Extract the [x, y] coordinate from the center of the cell holding the provided text.  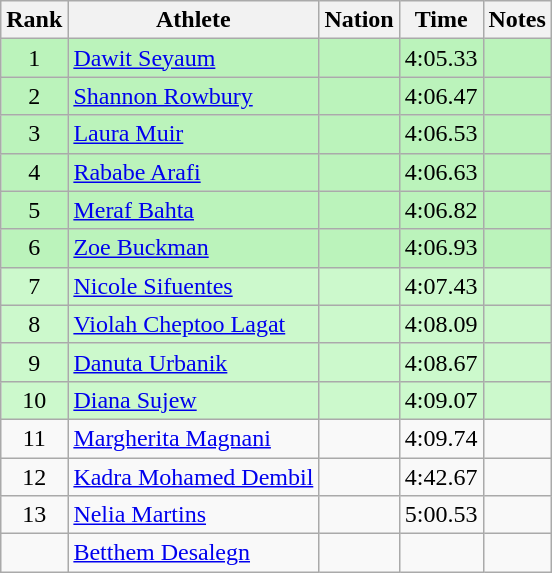
6 [34, 248]
Danuta Urbanik [194, 362]
4:08.67 [441, 362]
Zoe Buckman [194, 248]
Time [441, 20]
5 [34, 210]
4:05.33 [441, 58]
Meraf Bahta [194, 210]
4:42.67 [441, 477]
Rank [34, 20]
4:06.93 [441, 248]
4:07.43 [441, 286]
Shannon Rowbury [194, 96]
11 [34, 438]
4:06.82 [441, 210]
Notes [517, 20]
12 [34, 477]
2 [34, 96]
Betthem Desalegn [194, 553]
13 [34, 515]
3 [34, 134]
4:06.53 [441, 134]
Diana Sujew [194, 400]
Violah Cheptoo Lagat [194, 324]
Laura Muir [194, 134]
Nelia Martins [194, 515]
4 [34, 172]
Nation [359, 20]
1 [34, 58]
10 [34, 400]
Rababe Arafi [194, 172]
4:06.47 [441, 96]
9 [34, 362]
4:09.74 [441, 438]
4:09.07 [441, 400]
4:08.09 [441, 324]
Athlete [194, 20]
5:00.53 [441, 515]
7 [34, 286]
8 [34, 324]
Dawit Seyaum [194, 58]
Kadra Mohamed Dembil [194, 477]
Margherita Magnani [194, 438]
4:06.63 [441, 172]
Nicole Sifuentes [194, 286]
